Return the (x, y) coordinate for the center point of the cell that contains the specified text.  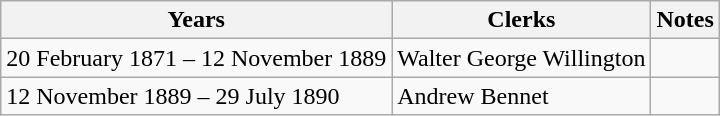
Walter George Willington (522, 58)
Andrew Bennet (522, 96)
Years (196, 20)
Clerks (522, 20)
Notes (685, 20)
12 November 1889 – 29 July 1890 (196, 96)
20 February 1871 – 12 November 1889 (196, 58)
